Locate the cell with the specified text and output its [x, y] center coordinate. 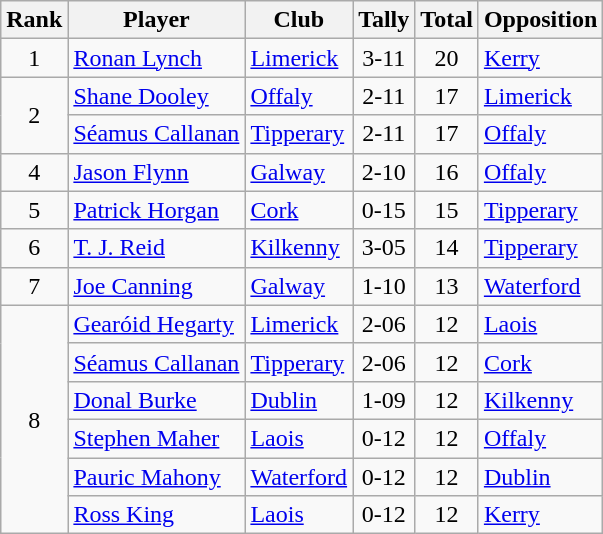
20 [447, 58]
Tally [384, 20]
15 [447, 210]
Patrick Horgan [156, 210]
7 [34, 286]
1-09 [384, 400]
3-05 [384, 248]
Club [299, 20]
1-10 [384, 286]
Ronan Lynch [156, 58]
Joe Canning [156, 286]
2 [34, 115]
6 [34, 248]
13 [447, 286]
5 [34, 210]
Total [447, 20]
Player [156, 20]
Pauric Mahony [156, 477]
8 [34, 419]
2-10 [384, 172]
14 [447, 248]
0-15 [384, 210]
1 [34, 58]
16 [447, 172]
3-11 [384, 58]
Opposition [540, 20]
Shane Dooley [156, 96]
Donal Burke [156, 400]
Ross King [156, 515]
4 [34, 172]
Stephen Maher [156, 438]
Rank [34, 20]
Jason Flynn [156, 172]
Gearóid Hegarty [156, 324]
T. J. Reid [156, 248]
